Scan for the cell matching the given text and deliver its (x, y) coordinate at center. 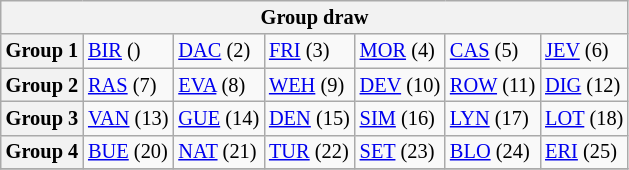
JEV (6) (584, 51)
LYN (17) (492, 118)
DEN (15) (310, 118)
Group 1 (42, 51)
TUR (22) (310, 152)
EVA (8) (218, 85)
WEH (9) (310, 85)
DEV (10) (400, 85)
ERI (25) (584, 152)
BUE (20) (128, 152)
Group 2 (42, 85)
BIR () (128, 51)
ROW (11) (492, 85)
DAC (2) (218, 51)
VAN (13) (128, 118)
FRI (3) (310, 51)
Group draw (314, 17)
MOR (4) (400, 51)
DIG (12) (584, 85)
Group 4 (42, 152)
Group 3 (42, 118)
RAS (7) (128, 85)
BLO (24) (492, 152)
GUE (14) (218, 118)
SET (23) (400, 152)
LOT (18) (584, 118)
CAS (5) (492, 51)
NAT (21) (218, 152)
SIM (16) (400, 118)
